Capture the cell that displays the provided text and extract its [x, y] central coordinate. 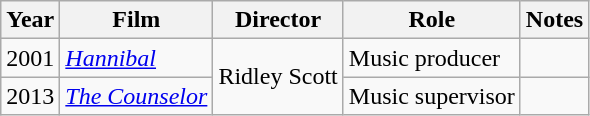
Music producer [432, 58]
Ridley Scott [278, 77]
Film [136, 20]
Music supervisor [432, 96]
Notes [554, 20]
Director [278, 20]
Year [30, 20]
2001 [30, 58]
The Counselor [136, 96]
2013 [30, 96]
Hannibal [136, 58]
Role [432, 20]
